Determine the [x, y] coordinate at the center of the cell enclosing the given text.  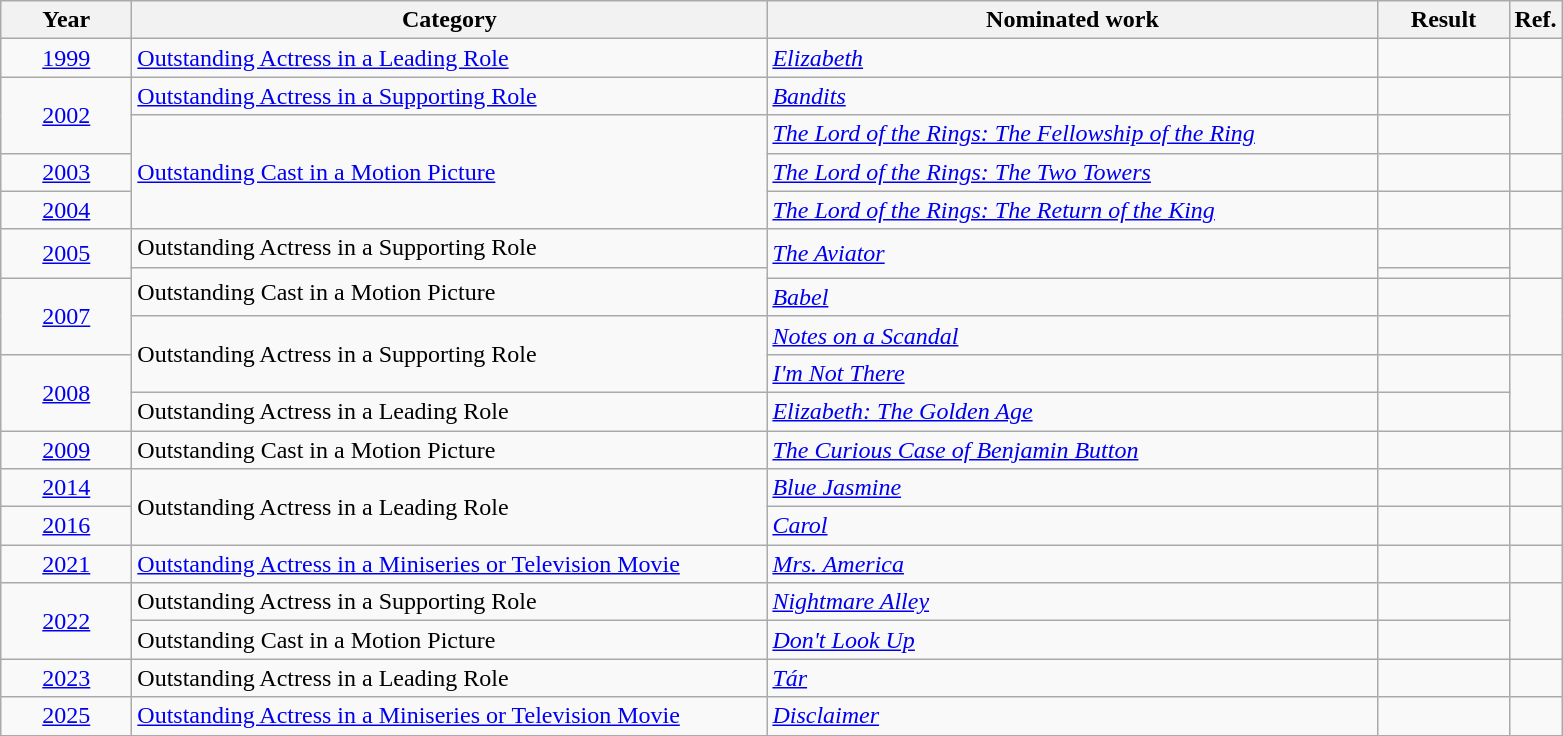
Elizabeth: The Golden Age [1072, 411]
Bandits [1072, 96]
2023 [66, 678]
Ref. [1536, 20]
Category [450, 20]
Blue Jasmine [1072, 488]
Result [1444, 20]
Tár [1072, 678]
2005 [66, 254]
Don't Look Up [1072, 640]
Babel [1072, 297]
2008 [66, 392]
2009 [66, 449]
Disclaimer [1072, 716]
2004 [66, 210]
I'm Not There [1072, 373]
Nightmare Alley [1072, 602]
1999 [66, 58]
2021 [66, 564]
The Lord of the Rings: The Return of the King [1072, 210]
2016 [66, 526]
2014 [66, 488]
The Lord of the Rings: The Two Towers [1072, 172]
Elizabeth [1072, 58]
Nominated work [1072, 20]
2002 [66, 115]
2003 [66, 172]
2025 [66, 716]
The Curious Case of Benjamin Button [1072, 449]
The Lord of the Rings: The Fellowship of the Ring [1072, 134]
Year [66, 20]
Notes on a Scandal [1072, 335]
Carol [1072, 526]
2007 [66, 316]
2022 [66, 621]
The Aviator [1072, 254]
Mrs. America [1072, 564]
